Output the (x, y) coordinate of the center of the cell containing the given text.  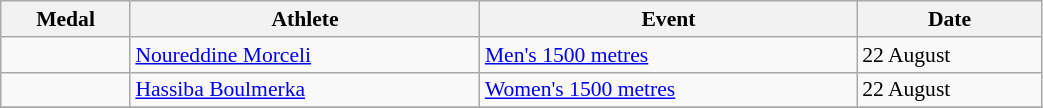
Hassiba Boulmerka (304, 90)
Date (950, 19)
Men's 1500 metres (668, 55)
Noureddine Morceli (304, 55)
Athlete (304, 19)
Event (668, 19)
Women's 1500 metres (668, 90)
Medal (66, 19)
